Find where the given text appears and provide that cell's center as (X, Y) coordinate. 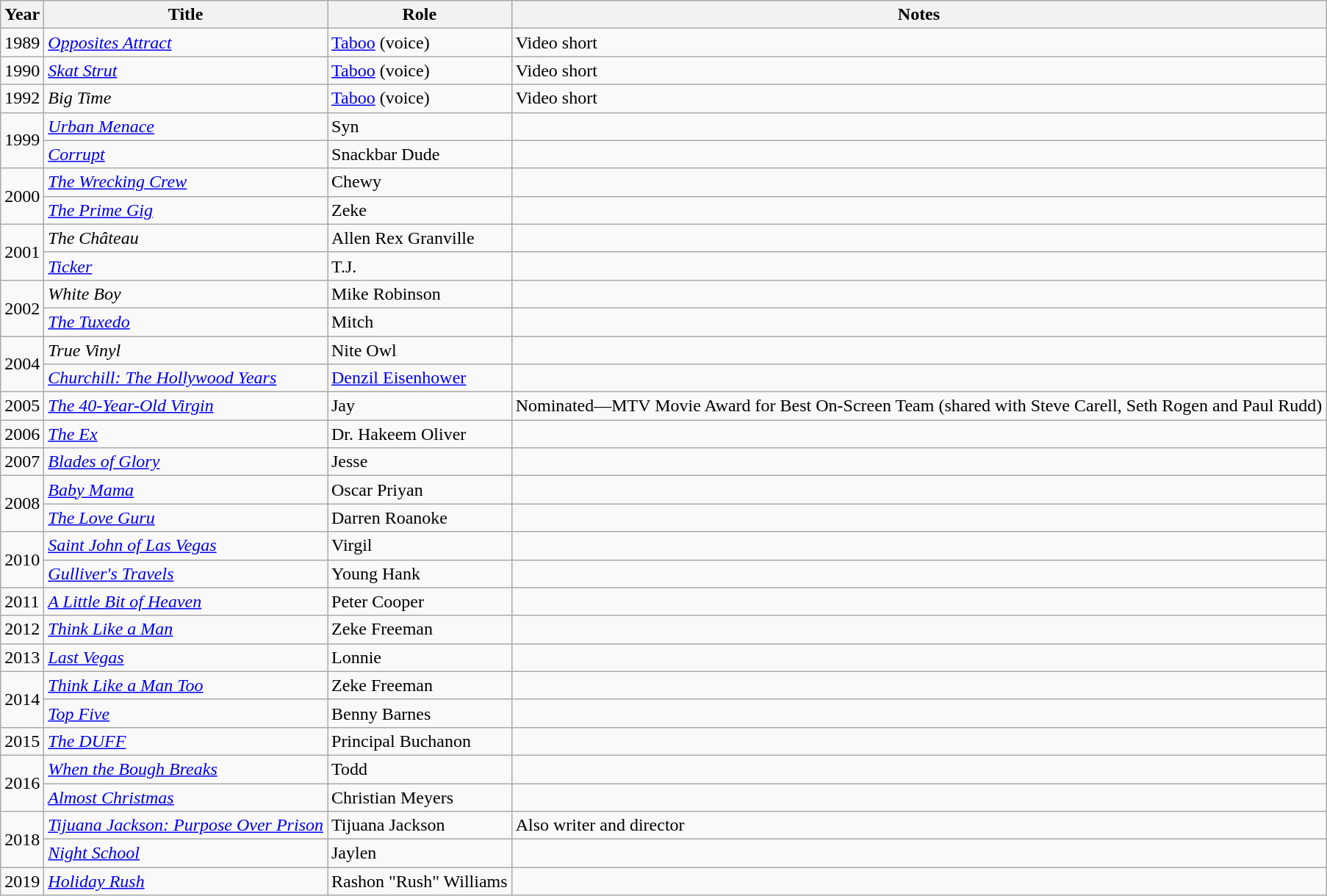
Nominated—MTV Movie Award for Best On-Screen Team (shared with Steve Carell, Seth Rogen and Paul Rudd) (918, 406)
Principal Buchanon (420, 741)
Think Like a Man (186, 629)
Young Hank (420, 574)
Opposites Attract (186, 43)
2007 (22, 462)
2016 (22, 783)
Darren Roanoke (420, 518)
1999 (22, 140)
2000 (22, 196)
Syn (420, 126)
Title (186, 15)
Role (420, 15)
1989 (22, 43)
Notes (918, 15)
Jay (420, 406)
Night School (186, 853)
Churchill: The Hollywood Years (186, 378)
2010 (22, 560)
Urban Menace (186, 126)
Ticker (186, 266)
Also writer and director (918, 825)
Big Time (186, 98)
Chewy (420, 182)
2006 (22, 434)
2012 (22, 629)
Mitch (420, 322)
Rashon "Rush" Williams (420, 881)
1992 (22, 98)
Snackbar Dude (420, 154)
Year (22, 15)
Denzil Eisenhower (420, 378)
Oscar Priyan (420, 490)
Think Like a Man Too (186, 685)
Virgil (420, 546)
Todd (420, 769)
2001 (22, 252)
2011 (22, 601)
Saint John of Las Vegas (186, 546)
Jaylen (420, 853)
Gulliver's Travels (186, 574)
2002 (22, 308)
When the Bough Breaks (186, 769)
Benny Barnes (420, 713)
Dr. Hakeem Oliver (420, 434)
2019 (22, 881)
True Vinyl (186, 350)
2013 (22, 657)
The Ex (186, 434)
Tijuana Jackson (420, 825)
2014 (22, 699)
The Wrecking Crew (186, 182)
White Boy (186, 294)
Jesse (420, 462)
2005 (22, 406)
Allen Rex Granville (420, 238)
1990 (22, 71)
A Little Bit of Heaven (186, 601)
The Tuxedo (186, 322)
Nite Owl (420, 350)
Holiday Rush (186, 881)
The Château (186, 238)
2015 (22, 741)
Almost Christmas (186, 797)
2018 (22, 839)
The DUFF (186, 741)
The 40-Year-Old Virgin (186, 406)
The Prime Gig (186, 210)
Tijuana Jackson: Purpose Over Prison (186, 825)
Last Vegas (186, 657)
Zeke (420, 210)
Peter Cooper (420, 601)
Christian Meyers (420, 797)
2008 (22, 504)
Top Five (186, 713)
2004 (22, 364)
The Love Guru (186, 518)
Lonnie (420, 657)
T.J. (420, 266)
Corrupt (186, 154)
Mike Robinson (420, 294)
Skat Strut (186, 71)
Baby Mama (186, 490)
Blades of Glory (186, 462)
